Extract the (x, y) coordinate from the center of the cell holding the provided text.  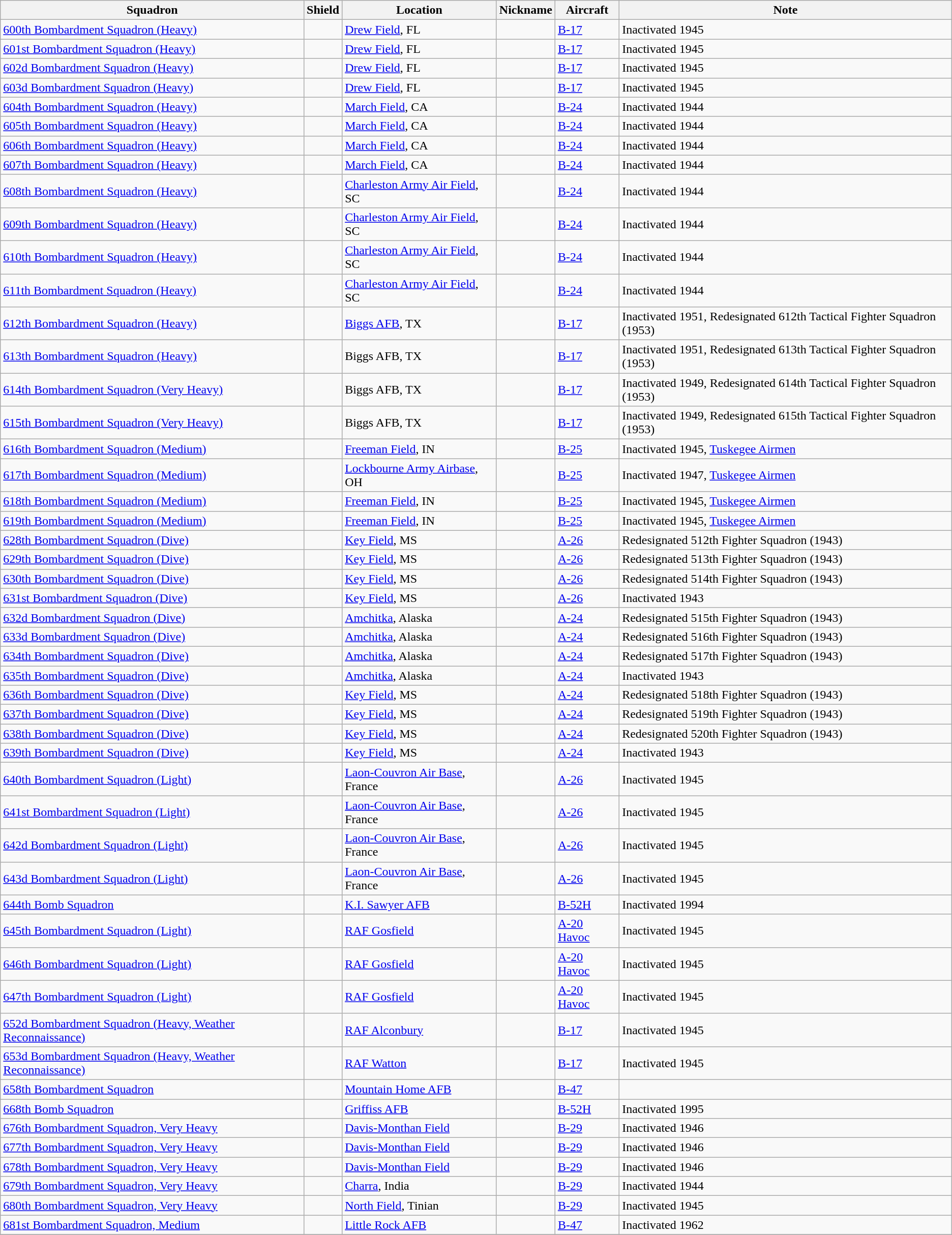
K.I. Sawyer AFB (420, 905)
Squadron (153, 10)
618th Bombardment Squadron (Medium) (153, 501)
638th Bombardment Squadron (Dive) (153, 734)
637th Bombardment Squadron (Dive) (153, 714)
Redesignated 520th Fighter Squadron (1943) (786, 734)
Redesignated 515th Fighter Squadron (1943) (786, 617)
Redesignated 517th Fighter Squadron (1943) (786, 656)
611th Bombardment Squadron (Heavy) (153, 290)
677th Bombardment Squadron, Very Heavy (153, 1148)
612th Bombardment Squadron (Heavy) (153, 323)
600th Bombardment Squadron (Heavy) (153, 29)
676th Bombardment Squadron, Very Heavy (153, 1128)
606th Bombardment Squadron (Heavy) (153, 145)
Redesignated 512th Fighter Squadron (1943) (786, 540)
633d Bombardment Squadron (Dive) (153, 637)
Inactivated 1949, Redesignated 614th Tactical Fighter Squadron (1953) (786, 389)
Mountain Home AFB (420, 1089)
Little Rock AFB (420, 1225)
605th Bombardment Squadron (Heavy) (153, 126)
RAF Watton (420, 1063)
628th Bombardment Squadron (Dive) (153, 540)
Inactivated 1995 (786, 1109)
647th Bombardment Squadron (Light) (153, 997)
602d Bombardment Squadron (Heavy) (153, 68)
Inactivated 1947, Tuskegee Airmen (786, 475)
679th Bombardment Squadron, Very Heavy (153, 1186)
Nickname (526, 10)
Redesignated 513th Fighter Squadron (1943) (786, 559)
635th Bombardment Squadron (Dive) (153, 676)
Inactivated 1951, Redesignated 612th Tactical Fighter Squadron (1953) (786, 323)
630th Bombardment Squadron (Dive) (153, 579)
652d Bombardment Squadron (Heavy, Weather Reconnaissance) (153, 1030)
641st Bombardment Squadron (Light) (153, 812)
678th Bombardment Squadron, Very Heavy (153, 1167)
608th Bombardment Squadron (Heavy) (153, 191)
Inactivated 1949, Redesignated 615th Tactical Fighter Squadron (1953) (786, 423)
653d Bombardment Squadron (Heavy, Weather Reconnaissance) (153, 1063)
615th Bombardment Squadron (Very Heavy) (153, 423)
636th Bombardment Squadron (Dive) (153, 695)
632d Bombardment Squadron (Dive) (153, 617)
668th Bomb Squadron (153, 1109)
607th Bombardment Squadron (Heavy) (153, 165)
681st Bombardment Squadron, Medium (153, 1225)
North Field, Tinian (420, 1206)
Lockbourne Army Airbase, OH (420, 475)
645th Bombardment Squadron (Light) (153, 930)
Griffiss AFB (420, 1109)
Aircraft (587, 10)
631st Bombardment Squadron (Dive) (153, 598)
601st Bombardment Squadron (Heavy) (153, 49)
610th Bombardment Squadron (Heavy) (153, 257)
680th Bombardment Squadron, Very Heavy (153, 1206)
RAF Alconbury (420, 1030)
644th Bomb Squadron (153, 905)
646th Bombardment Squadron (Light) (153, 964)
609th Bombardment Squadron (Heavy) (153, 224)
642d Bombardment Squadron (Light) (153, 845)
Shield (323, 10)
658th Bombardment Squadron (153, 1089)
Redesignated 518th Fighter Squadron (1943) (786, 695)
Note (786, 10)
Inactivated 1994 (786, 905)
603d Bombardment Squadron (Heavy) (153, 87)
634th Bombardment Squadron (Dive) (153, 656)
617th Bombardment Squadron (Medium) (153, 475)
640th Bombardment Squadron (Light) (153, 779)
Inactivated 1962 (786, 1225)
Location (420, 10)
629th Bombardment Squadron (Dive) (153, 559)
639th Bombardment Squadron (Dive) (153, 753)
616th Bombardment Squadron (Medium) (153, 449)
643d Bombardment Squadron (Light) (153, 879)
614th Bombardment Squadron (Very Heavy) (153, 389)
604th Bombardment Squadron (Heavy) (153, 107)
Inactivated 1951, Redesignated 613th Tactical Fighter Squadron (1953) (786, 357)
Redesignated 519th Fighter Squadron (1943) (786, 714)
619th Bombardment Squadron (Medium) (153, 521)
Redesignated 516th Fighter Squadron (1943) (786, 637)
Charra, India (420, 1186)
613th Bombardment Squadron (Heavy) (153, 357)
Redesignated 514th Fighter Squadron (1943) (786, 579)
